Find where the given text appears and provide that cell's center as (x, y) coordinate. 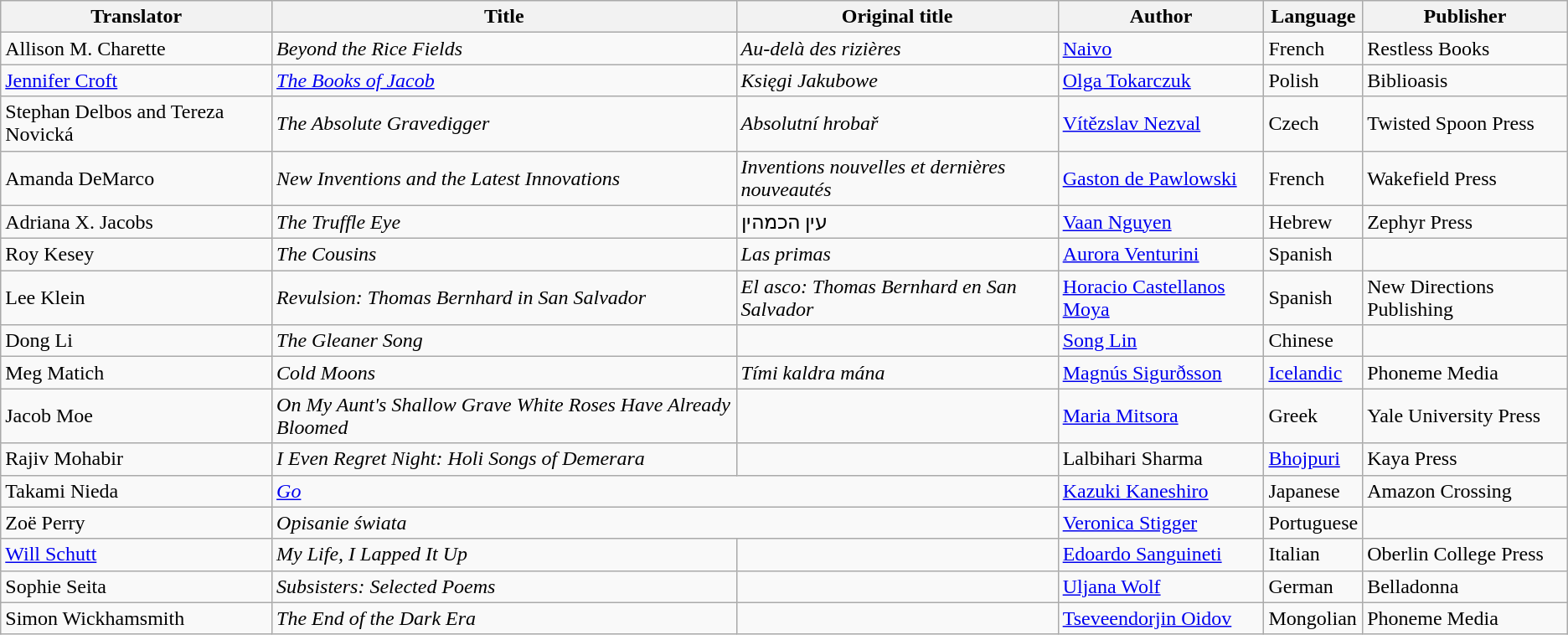
Language (1313, 17)
Amanda DeMarco (137, 178)
Japanese (1313, 491)
Edoardo Sanguineti (1161, 555)
Polish (1313, 80)
Adriana X. Jacobs (137, 222)
Roy Kesey (137, 255)
Publisher (1466, 17)
Translator (137, 17)
Mongolian (1313, 618)
Restless Books (1466, 49)
Naivo (1161, 49)
Go (665, 491)
Biblioasis (1466, 80)
Księgi Jakubowe (897, 80)
Tseveendorjin Oidov (1161, 618)
Meg Matich (137, 373)
Subsisters: Selected Poems (504, 586)
Lalbihari Sharma (1161, 459)
New Directions Publishing (1466, 298)
Revulsion: Thomas Bernhard in San Salvador (504, 298)
Author (1161, 17)
Allison M. Charette (137, 49)
The End of the Dark Era (504, 618)
Olga Tokarczuk (1161, 80)
The Gleaner Song (504, 341)
Opisanie świata (665, 523)
Zoë Perry (137, 523)
Maria Mitsora (1161, 416)
Yale University Press (1466, 416)
Horacio Castellanos Moya (1161, 298)
Inventions nouvelles et dernières nouveautés (897, 178)
Stephan Delbos and Tereza Novická (137, 124)
The Truffle Eye (504, 222)
On My Aunt's Shallow Grave White Roses Have Already Bloomed (504, 416)
Simon Wickhamsmith (137, 618)
Uljana Wolf (1161, 586)
El asco: Thomas Bernhard en San Salvador (897, 298)
German (1313, 586)
The Absolute Gravedigger (504, 124)
New Inventions and the Latest Innovations (504, 178)
The Books of Jacob (504, 80)
Italian (1313, 555)
Sophie Seita (137, 586)
Portuguese (1313, 523)
Au-delà des rizières (897, 49)
The Cousins (504, 255)
Lee Klein (137, 298)
Vaan Nguyen (1161, 222)
Song Lin (1161, 341)
עין הכמהין (897, 222)
Jennifer Croft (137, 80)
Greek (1313, 416)
Original title (897, 17)
I Even Regret Night: Holi Songs of Demerara (504, 459)
Kaya Press (1466, 459)
Hebrew (1313, 222)
Absolutní hrobař (897, 124)
Cold Moons (504, 373)
Wakefield Press (1466, 178)
Dong Li (137, 341)
Title (504, 17)
Czech (1313, 124)
Beyond the Rice Fields (504, 49)
Will Schutt (137, 555)
Takami Nieda (137, 491)
My Life, I Lapped It Up (504, 555)
Vítězslav Nezval (1161, 124)
Las primas (897, 255)
Jacob Moe (137, 416)
Bhojpuri (1313, 459)
Magnús Sigurðsson (1161, 373)
Belladonna (1466, 586)
Oberlin College Press (1466, 555)
Zephyr Press (1466, 222)
Icelandic (1313, 373)
Tími kaldra mána (897, 373)
Chinese (1313, 341)
Twisted Spoon Press (1466, 124)
Amazon Crossing (1466, 491)
Veronica Stigger (1161, 523)
Kazuki Kaneshiro (1161, 491)
Rajiv Mohabir (137, 459)
Aurora Venturini (1161, 255)
Gaston de Pawlowski (1161, 178)
